Return (X, Y) of the center of cell containing provided text 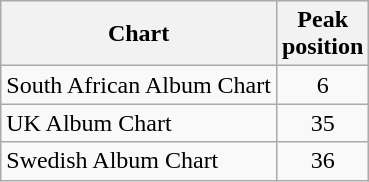
UK Album Chart (139, 123)
Chart (139, 34)
35 (322, 123)
Peakposition (322, 34)
36 (322, 161)
Swedish Album Chart (139, 161)
South African Album Chart (139, 85)
6 (322, 85)
